Capture the cell that displays the provided text and extract its [x, y] central coordinate. 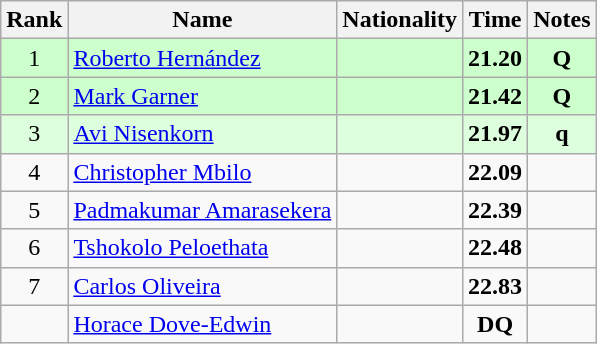
2 [34, 96]
Mark Garner [202, 96]
1 [34, 58]
Notes [562, 20]
Avi Nisenkorn [202, 134]
Rank [34, 20]
21.20 [496, 58]
Horace Dove-Edwin [202, 324]
q [562, 134]
Roberto Hernández [202, 58]
7 [34, 286]
Christopher Mbilo [202, 172]
4 [34, 172]
22.39 [496, 210]
Time [496, 20]
3 [34, 134]
Nationality [400, 20]
Carlos Oliveira [202, 286]
Padmakumar Amarasekera [202, 210]
6 [34, 248]
22.09 [496, 172]
5 [34, 210]
DQ [496, 324]
21.42 [496, 96]
Tshokolo Peloethata [202, 248]
Name [202, 20]
21.97 [496, 134]
22.83 [496, 286]
22.48 [496, 248]
